Extract the (x, y) coordinate from the center of the cell holding the provided text.  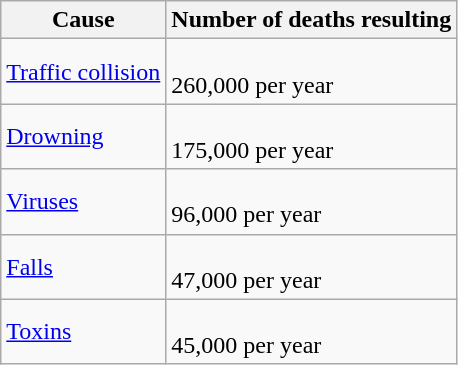
Toxins (84, 332)
260,000 per year (312, 72)
Traffic collision (84, 72)
Falls (84, 266)
Viruses (84, 202)
96,000 per year (312, 202)
Drowning (84, 136)
Cause (84, 20)
47,000 per year (312, 266)
Number of deaths resulting (312, 20)
45,000 per year (312, 332)
175,000 per year (312, 136)
